Locate the cell with the specified text and output its [X, Y] center coordinate. 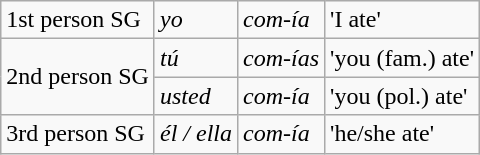
com-ías [282, 58]
usted [196, 96]
2nd person SG [78, 77]
él / ella [196, 134]
'he/she ate' [402, 134]
'you (pol.) ate' [402, 96]
'you (fam.) ate' [402, 58]
yo [196, 20]
3rd person SG [78, 134]
'I ate' [402, 20]
1st person SG [78, 20]
tú [196, 58]
